Return the (X, Y) coordinate for the center point of the cell that contains the specified text.  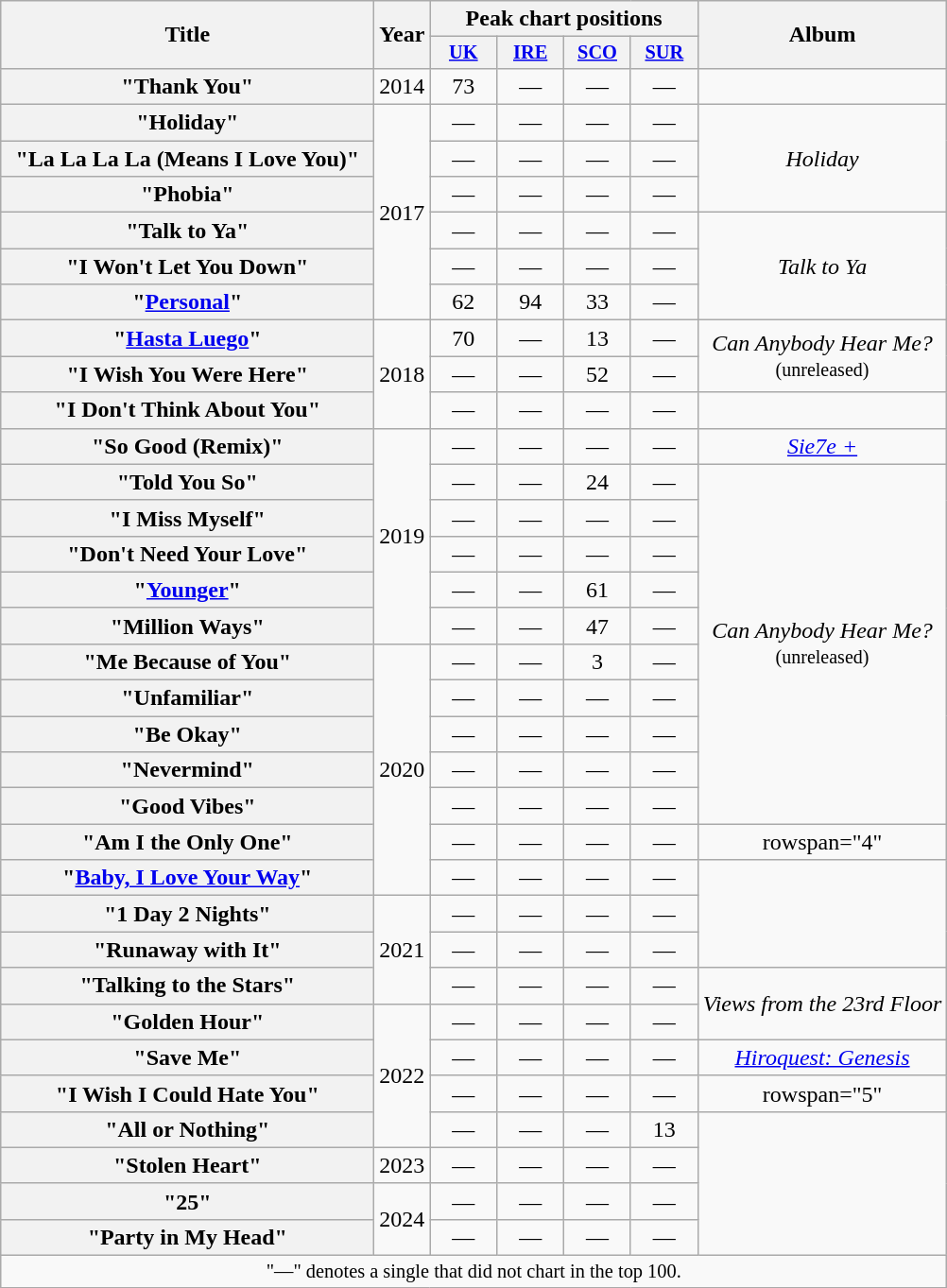
2017 (403, 213)
2023 (403, 1165)
"Unfamiliar" (187, 698)
"Younger" (187, 590)
"Baby, I Love Your Way" (187, 878)
"Personal" (187, 302)
SUR (663, 53)
Title (187, 35)
"1 Day 2 Nights" (187, 914)
2021 (403, 950)
"25" (187, 1201)
"Am I the Only One" (187, 842)
2020 (403, 769)
"I Don't Think About You" (187, 410)
3 (597, 661)
"Me Because of You" (187, 661)
SCO (597, 53)
52 (597, 374)
"Stolen Heart" (187, 1165)
Year (403, 35)
"Talking to the Stars" (187, 986)
Peak chart positions (563, 19)
70 (463, 338)
"Save Me" (187, 1057)
2018 (403, 374)
"Hasta Luego" (187, 338)
73 (463, 86)
"Don't Need Your Love" (187, 554)
rowspan="4" (822, 842)
Album (822, 35)
"All or Nothing" (187, 1129)
94 (531, 302)
2022 (403, 1075)
"So Good (Remix)" (187, 446)
"Talk to Ya" (187, 231)
Views from the 23rd Floor (822, 1004)
33 (597, 302)
2014 (403, 86)
"I Wish I Could Hate You" (187, 1093)
Talk to Ya (822, 266)
2024 (403, 1219)
24 (597, 482)
"I Wish You Were Here" (187, 374)
"I Won't Let You Down" (187, 266)
"Thank You" (187, 86)
"La La La La (Means I Love You)" (187, 159)
"Million Ways" (187, 626)
"Runaway with It" (187, 950)
"I Miss Myself" (187, 518)
IRE (531, 53)
"Phobia" (187, 195)
"Told You So" (187, 482)
2019 (403, 536)
Hiroquest: Genesis (822, 1057)
47 (597, 626)
"Party in My Head" (187, 1237)
"Golden Hour" (187, 1022)
61 (597, 590)
"Be Okay" (187, 734)
"Nevermind" (187, 770)
"Good Vibes" (187, 806)
"Holiday" (187, 123)
62 (463, 302)
Sie7e + (822, 446)
Holiday (822, 159)
rowspan="5" (822, 1093)
"—" denotes a single that did not chart in the top 100. (474, 1272)
UK (463, 53)
